Extract the [x, y] coordinate from the center of the cell holding the provided text.  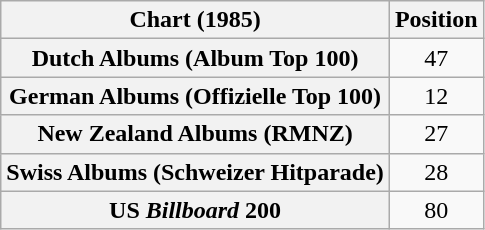
New Zealand Albums (RMNZ) [196, 134]
US Billboard 200 [196, 210]
12 [436, 96]
German Albums (Offizielle Top 100) [196, 96]
27 [436, 134]
47 [436, 58]
Position [436, 20]
28 [436, 172]
Swiss Albums (Schweizer Hitparade) [196, 172]
80 [436, 210]
Dutch Albums (Album Top 100) [196, 58]
Chart (1985) [196, 20]
